Return the (x, y) coordinate for the center point of the cell that contains the specified text.  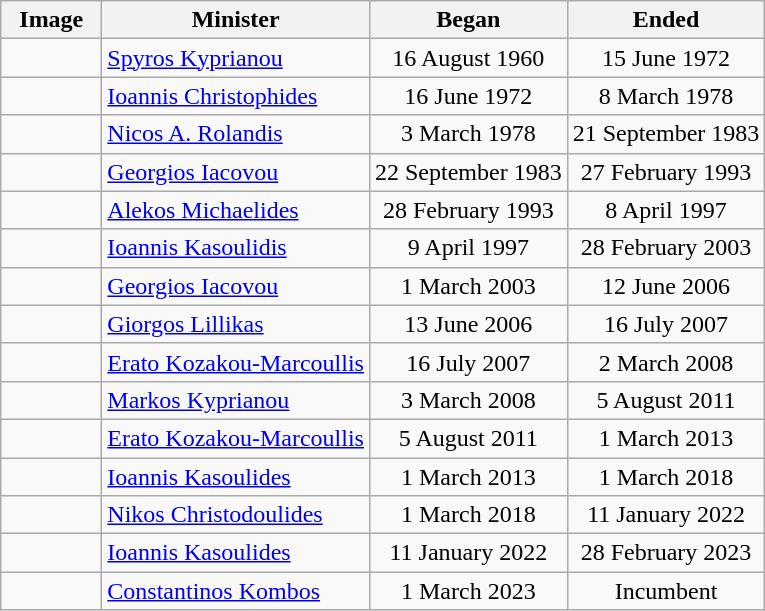
Alekos Michaelides (236, 210)
8 April 1997 (666, 210)
16 August 1960 (468, 58)
28 February 2003 (666, 248)
Ioannis Kasoulidis (236, 248)
Nicos A. Rolandis (236, 134)
28 February 2023 (666, 553)
21 September 1983 (666, 134)
15 June 1972 (666, 58)
27 February 1993 (666, 172)
16 June 1972 (468, 96)
9 April 1997 (468, 248)
13 June 2006 (468, 324)
Spyros Kyprianou (236, 58)
Nikos Christodoulides (236, 515)
1 March 2003 (468, 286)
28 February 1993 (468, 210)
Minister (236, 20)
8 March 1978 (666, 96)
22 September 1983 (468, 172)
3 March 2008 (468, 400)
Ended (666, 20)
Ioannis Christophides (236, 96)
12 June 2006 (666, 286)
Incumbent (666, 591)
Giorgos Lillikas (236, 324)
Constantinos Kombos (236, 591)
Image (52, 20)
Began (468, 20)
1 March 2023 (468, 591)
Markos Kyprianou (236, 400)
3 March 1978 (468, 134)
2 March 2008 (666, 362)
